Provide the [x, y] coordinate of the cell's center where the given text is located.  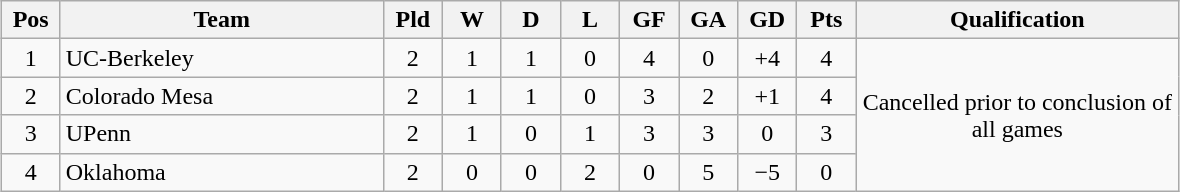
GF [650, 20]
Colorado Mesa [222, 96]
L [590, 20]
Team [222, 20]
Pld [412, 20]
−5 [768, 172]
+4 [768, 58]
Cancelled prior to conclusion of all games [1018, 115]
5 [708, 172]
UC-Berkeley [222, 58]
UPenn [222, 134]
W [472, 20]
GA [708, 20]
GD [768, 20]
Pts [826, 20]
Pos [30, 20]
Qualification [1018, 20]
+1 [768, 96]
D [530, 20]
Oklahoma [222, 172]
